Identify which cell holds the provided text, then report its (x, y) central coordinate. 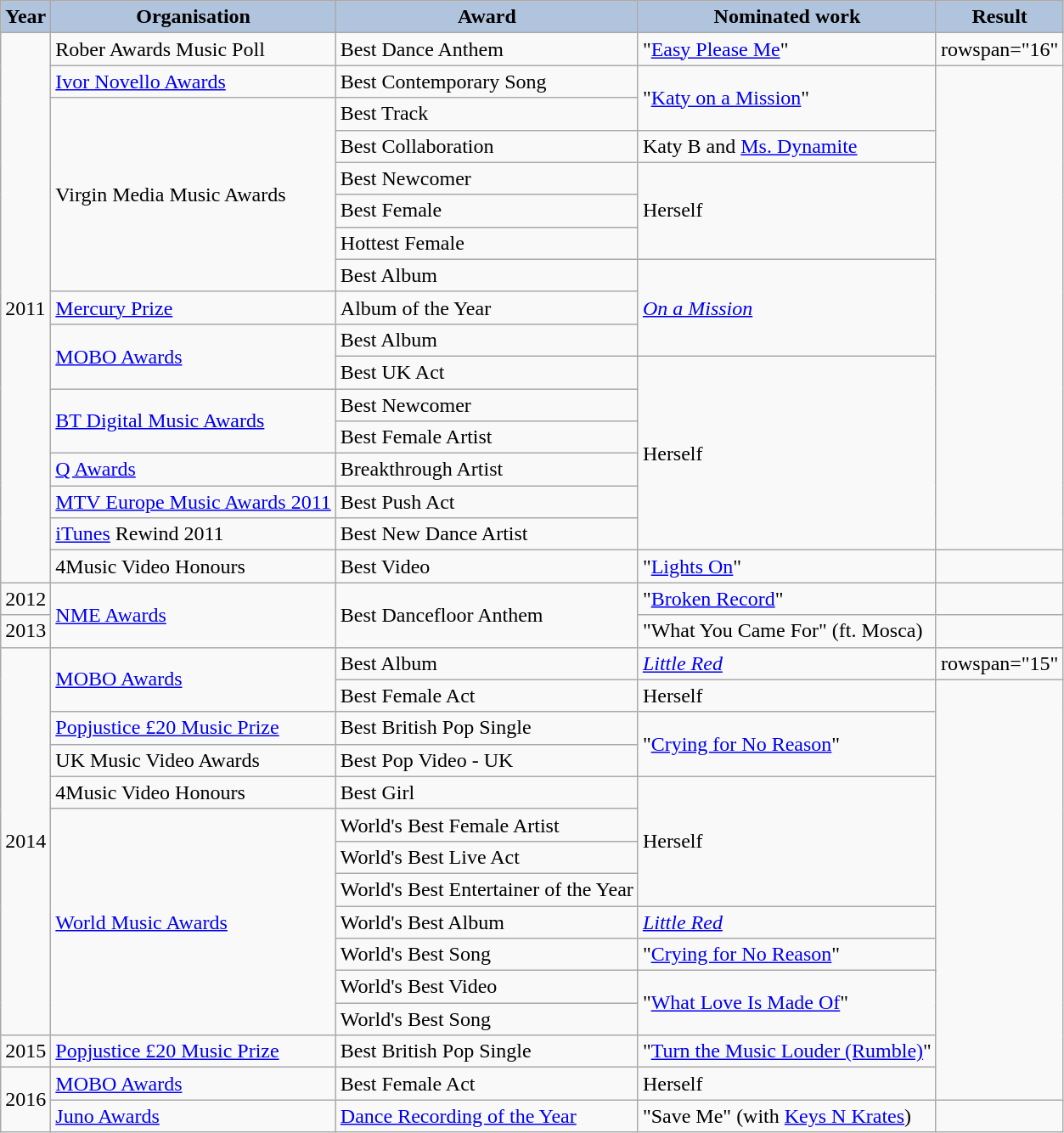
Juno Awards (194, 1116)
UK Music Video Awards (194, 760)
Nominated work (786, 17)
MTV Europe Music Awards 2011 (194, 502)
Best Dancefloor Anthem (487, 615)
Q Awards (194, 470)
iTunes Rewind 2011 (194, 534)
Best New Dance Artist (487, 534)
rowspan="15" (999, 663)
World's Best Entertainer of the Year (487, 889)
2016 (25, 1100)
2014 (25, 841)
"Katy on a Mission" (786, 98)
Mercury Prize (194, 307)
Katy B and Ms. Dynamite (786, 146)
Virgin Media Music Awards (194, 194)
Result (999, 17)
Organisation (194, 17)
2013 (25, 631)
Best UK Act (487, 372)
Album of the Year (487, 307)
Ivor Novello Awards (194, 82)
World's Best Video (487, 987)
Best Contemporary Song (487, 82)
"Save Me" (with Keys N Krates) (786, 1116)
Best Track (487, 114)
On a Mission (786, 307)
Best Girl (487, 792)
Hottest Female (487, 243)
Best Push Act (487, 502)
2011 (25, 307)
2012 (25, 599)
Best Video (487, 566)
Dance Recording of the Year (487, 1116)
World's Best Live Act (487, 857)
Rober Awards Music Poll (194, 49)
Best Dance Anthem (487, 49)
Best Female (487, 211)
World Music Awards (194, 922)
Award (487, 17)
NME Awards (194, 615)
rowspan="16" (999, 49)
"What You Came For" (ft. Mosca) (786, 631)
Breakthrough Artist (487, 470)
"What Love Is Made Of" (786, 1003)
World's Best Female Artist (487, 825)
Best Collaboration (487, 146)
"Turn the Music Louder (Rumble)" (786, 1051)
"Lights On" (786, 566)
World's Best Album (487, 922)
"Easy Please Me" (786, 49)
Best Pop Video - UK (487, 760)
Best Female Artist (487, 437)
2015 (25, 1051)
BT Digital Music Awards (194, 421)
"Broken Record" (786, 599)
Year (25, 17)
